From the cell containing the given text, extract its center point as [x, y] coordinate. 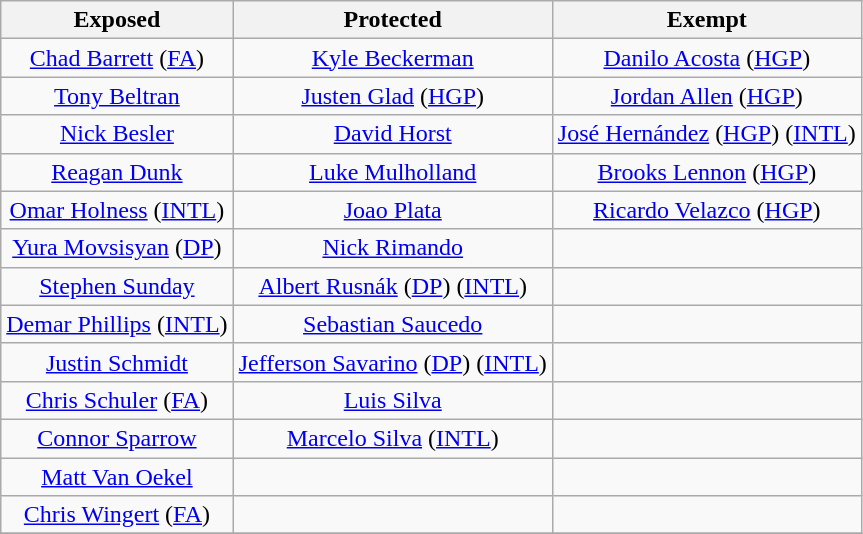
Luis Silva [392, 400]
David Horst [392, 134]
Marcelo Silva (INTL) [392, 438]
Omar Holness (INTL) [117, 210]
Kyle Beckerman [392, 58]
Protected [392, 20]
Exempt [706, 20]
Connor Sparrow [117, 438]
Albert Rusnák (DP) (INTL) [392, 286]
Demar Phillips (INTL) [117, 324]
Luke Mulholland [392, 172]
José Hernández (HGP) (INTL) [706, 134]
Brooks Lennon (HGP) [706, 172]
Nick Besler [117, 134]
Chris Wingert (FA) [117, 515]
Danilo Acosta (HGP) [706, 58]
Nick Rimando [392, 248]
Justen Glad (HGP) [392, 96]
Chris Schuler (FA) [117, 400]
Yura Movsisyan (DP) [117, 248]
Sebastian Saucedo [392, 324]
Ricardo Velazco (HGP) [706, 210]
Exposed [117, 20]
Reagan Dunk [117, 172]
Matt Van Oekel [117, 477]
Jordan Allen (HGP) [706, 96]
Jefferson Savarino (DP) (INTL) [392, 362]
Justin Schmidt [117, 362]
Tony Beltran [117, 96]
Chad Barrett (FA) [117, 58]
Stephen Sunday [117, 286]
Joao Plata [392, 210]
